Search for the cell housing the specified text and yield its (X, Y) center coordinate. 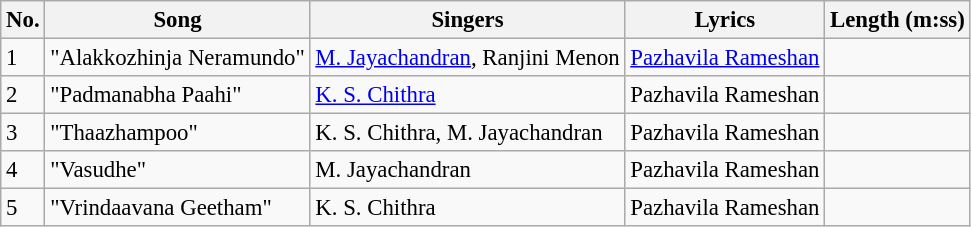
Song (178, 20)
K. S. Chithra, M. Jayachandran (468, 133)
"Alakkozhinja Neramundo" (178, 58)
Length (m:ss) (898, 20)
Singers (468, 20)
1 (23, 58)
M. Jayachandran, Ranjini Menon (468, 58)
No. (23, 20)
2 (23, 95)
5 (23, 208)
"Thaazhampoo" (178, 133)
3 (23, 133)
"Vrindaavana Geetham" (178, 208)
"Vasudhe" (178, 170)
Lyrics (725, 20)
4 (23, 170)
"Padmanabha Paahi" (178, 95)
M. Jayachandran (468, 170)
